Identify which cell holds the provided text, then report its [X, Y] central coordinate. 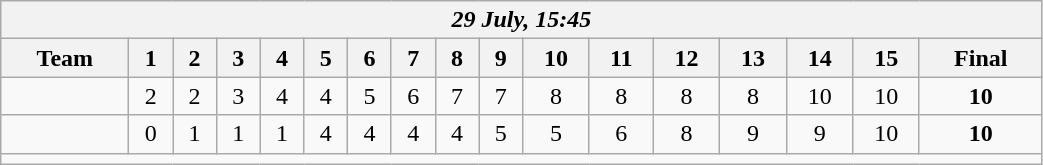
Final [980, 58]
12 [686, 58]
29 July, 15:45 [522, 20]
11 [621, 58]
Team [65, 58]
13 [754, 58]
15 [886, 58]
14 [820, 58]
0 [151, 134]
